Find where the given text appears and provide that cell's center as [X, Y] coordinate. 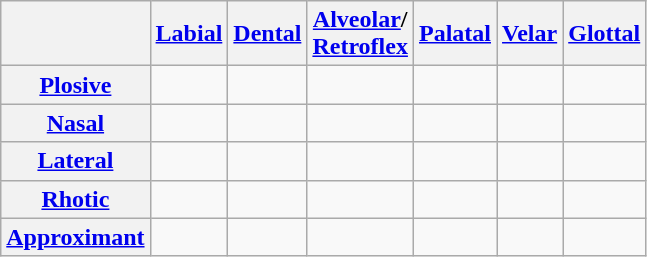
Velar [530, 34]
Glottal [604, 34]
Nasal [76, 123]
Rhotic [76, 199]
Dental [268, 34]
Labial [189, 34]
Palatal [454, 34]
Alveolar/Retroflex [360, 34]
Approximant [76, 237]
Lateral [76, 161]
Plosive [76, 85]
